Provide the [x, y] coordinate of the cell's center where the given text is located.  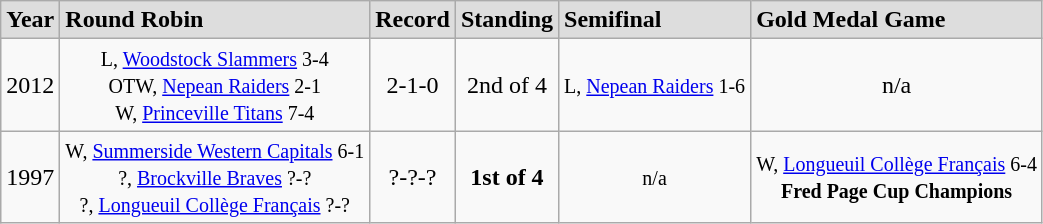
2-1-0 [413, 85]
Semifinal [655, 20]
Record [413, 20]
Standing [506, 20]
L, Woodstock Slammers 3-4OTW, Nepean Raiders 2-1W, Princeville Titans 7-4 [215, 85]
L, Nepean Raiders 1-6 [655, 85]
2012 [30, 85]
W, Summerside Western Capitals 6-1?, Brockville Braves ?-??, Longueuil Collège Français ?-? [215, 177]
?-?-? [413, 177]
Gold Medal Game [897, 20]
Year [30, 20]
2nd of 4 [506, 85]
W, Longueuil Collège Français 6-4Fred Page Cup Champions [897, 177]
1997 [30, 177]
Round Robin [215, 20]
1st of 4 [506, 177]
